Identify which cell holds the provided text, then report its [x, y] central coordinate. 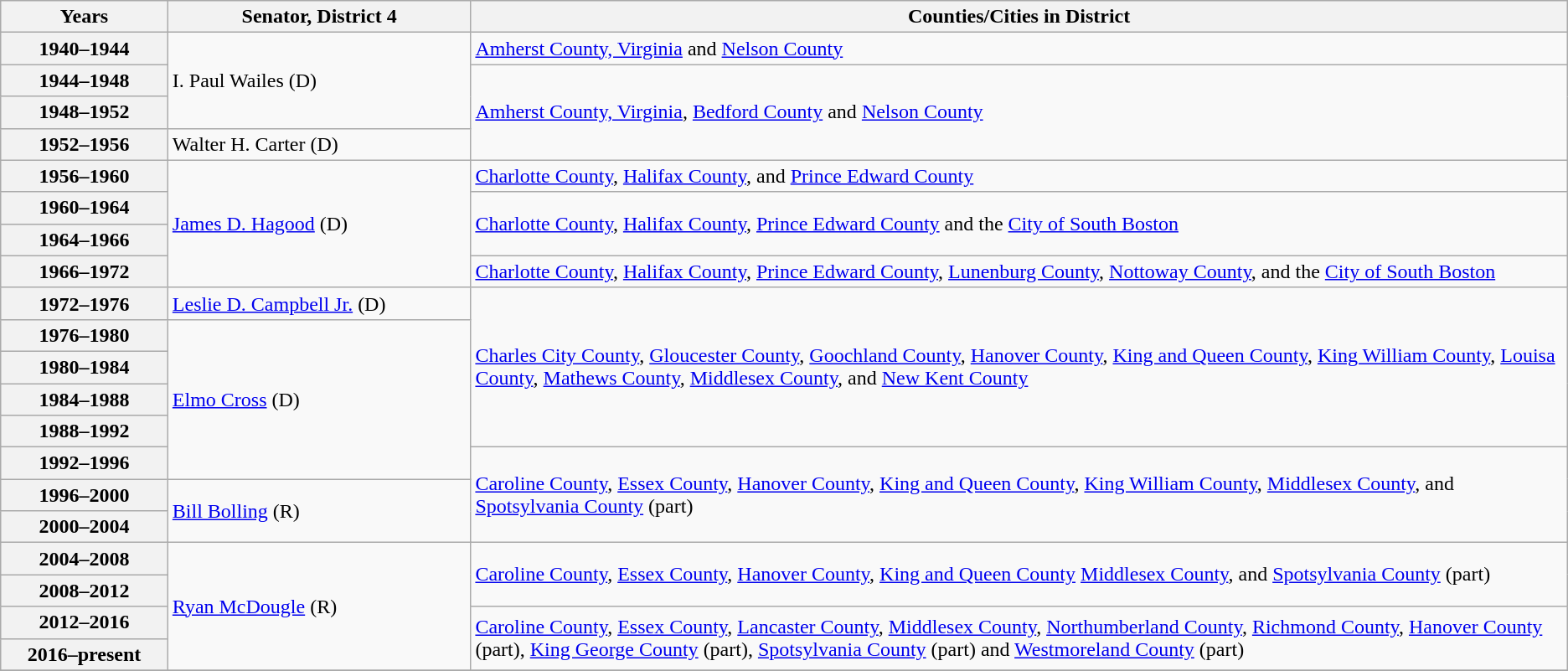
Charlotte County, Halifax County, Prince Edward County, Lunenburg County, Nottoway County, and the City of South Boston [1019, 271]
Caroline County, Essex County, Hanover County, King and Queen County Middlesex County, and Spotsylvania County (part) [1019, 575]
Charlotte County, Halifax County, and Prince Edward County [1019, 176]
Charlotte County, Halifax County, Prince Edward County and the City of South Boston [1019, 224]
1972–1976 [85, 303]
James D. Hagood (D) [319, 224]
Amherst County, Virginia and Nelson County [1019, 49]
Years [85, 17]
Bill Bolling (R) [319, 511]
1996–2000 [85, 495]
1992–1996 [85, 463]
1980–1984 [85, 367]
1964–1966 [85, 240]
Elmo Cross (D) [319, 399]
1940–1944 [85, 49]
Ryan McDougle (R) [319, 606]
2000–2004 [85, 527]
2016–present [85, 654]
2004–2008 [85, 559]
I. Paul Wailes (D) [319, 80]
1952–1956 [85, 144]
1956–1960 [85, 176]
Senator, District 4 [319, 17]
1944–1948 [85, 80]
2012–2016 [85, 622]
2008–2012 [85, 591]
Walter H. Carter (D) [319, 144]
1984–1988 [85, 400]
1960–1964 [85, 208]
Counties/Cities in District [1019, 17]
1948–1952 [85, 112]
1988–1992 [85, 431]
Caroline County, Essex County, Hanover County, King and Queen County, King William County, Middlesex County, and Spotsylvania County (part) [1019, 495]
Leslie D. Campbell Jr. (D) [319, 303]
1976–1980 [85, 335]
1966–1972 [85, 271]
Amherst County, Virginia, Bedford County and Nelson County [1019, 112]
